Capture the cell that displays the provided text and extract its (X, Y) central coordinate. 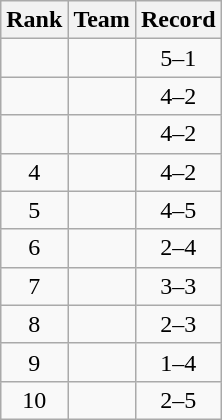
8 (34, 324)
Rank (34, 20)
10 (34, 400)
Team (102, 20)
5–1 (178, 58)
2–4 (178, 248)
7 (34, 286)
6 (34, 248)
5 (34, 210)
3–3 (178, 286)
1–4 (178, 362)
4–5 (178, 210)
2–5 (178, 400)
9 (34, 362)
4 (34, 172)
Record (178, 20)
2–3 (178, 324)
